Return [X, Y] of the center of cell containing provided text 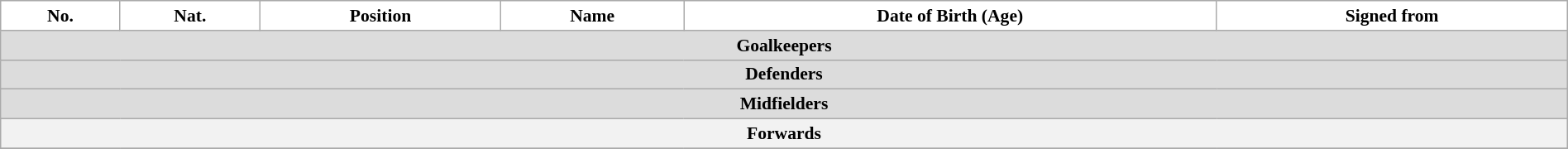
Date of Birth (Age) [950, 16]
Defenders [784, 74]
Nat. [190, 16]
Signed from [1392, 16]
Goalkeepers [784, 46]
Name [592, 16]
Position [380, 16]
Forwards [784, 134]
No. [60, 16]
Midfielders [784, 104]
